Output the [X, Y] coordinate of the center of the cell containing the given text.  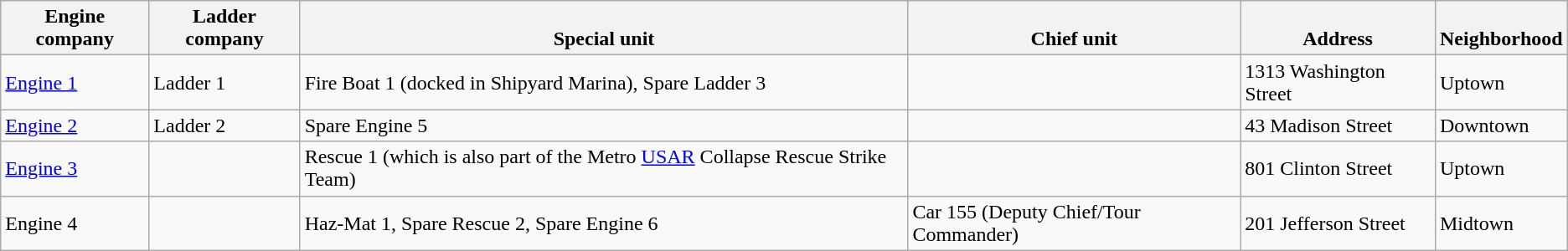
Special unit [604, 28]
43 Madison Street [1338, 125]
Fire Boat 1 (docked in Shipyard Marina), Spare Ladder 3 [604, 82]
Downtown [1501, 125]
Address [1338, 28]
201 Jefferson Street [1338, 223]
Engine 4 [75, 223]
801 Clinton Street [1338, 169]
Haz-Mat 1, Spare Rescue 2, Spare Engine 6 [604, 223]
Engine 3 [75, 169]
Rescue 1 (which is also part of the Metro USAR Collapse Rescue Strike Team) [604, 169]
Chief unit [1074, 28]
Ladder 1 [224, 82]
Engine 1 [75, 82]
Engine company [75, 28]
Spare Engine 5 [604, 125]
Car 155 (Deputy Chief/Tour Commander) [1074, 223]
Engine 2 [75, 125]
Neighborhood [1501, 28]
Ladder company [224, 28]
1313 Washington Street [1338, 82]
Midtown [1501, 223]
Ladder 2 [224, 125]
